Scan for the cell matching the given text and deliver its (x, y) coordinate at center. 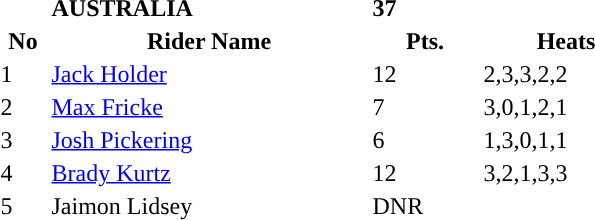
Pts. (425, 41)
7 (425, 107)
Max Fricke (209, 107)
Josh Pickering (209, 140)
Brady Kurtz (209, 173)
Jack Holder (209, 74)
Rider Name (209, 41)
6 (425, 140)
